Return the (x, y) coordinate for the center point of the cell that contains the specified text.  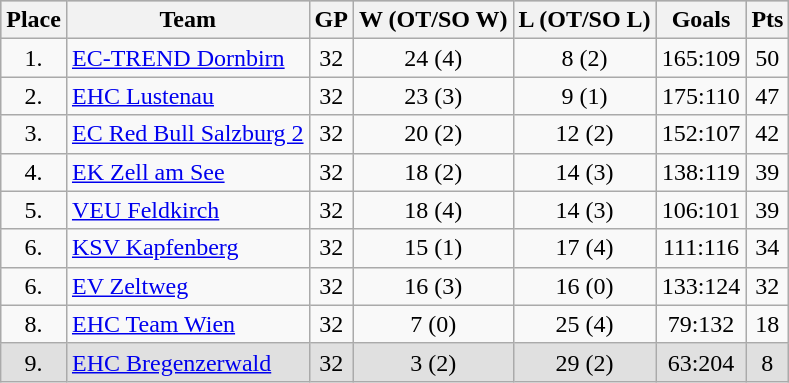
VEU Feldkirch (188, 210)
16 (0) (584, 286)
Place (34, 20)
4. (34, 172)
KSV Kapfenberg (188, 248)
7 (0) (433, 324)
8 (2) (584, 58)
63:204 (701, 362)
12 (2) (584, 134)
15 (1) (433, 248)
EK Zell am See (188, 172)
79:132 (701, 324)
3. (34, 134)
9 (1) (584, 96)
EC Red Bull Salzburg 2 (188, 134)
165:109 (701, 58)
34 (768, 248)
3 (2) (433, 362)
18 (4) (433, 210)
EHC Lustenau (188, 96)
Pts (768, 20)
8. (34, 324)
EC-TREND Dornbirn (188, 58)
EHC Team Wien (188, 324)
47 (768, 96)
W (OT/SO W) (433, 20)
23 (3) (433, 96)
24 (4) (433, 58)
EV Zeltweg (188, 286)
111:116 (701, 248)
25 (4) (584, 324)
106:101 (701, 210)
EHC Bregenzerwald (188, 362)
1. (34, 58)
42 (768, 134)
29 (2) (584, 362)
133:124 (701, 286)
GP (331, 20)
Team (188, 20)
20 (2) (433, 134)
175:110 (701, 96)
18 (2) (433, 172)
5. (34, 210)
16 (3) (433, 286)
Goals (701, 20)
8 (768, 362)
50 (768, 58)
17 (4) (584, 248)
18 (768, 324)
138:119 (701, 172)
152:107 (701, 134)
L (OT/SO L) (584, 20)
2. (34, 96)
9. (34, 362)
